Return (x, y) of the center of cell containing provided text 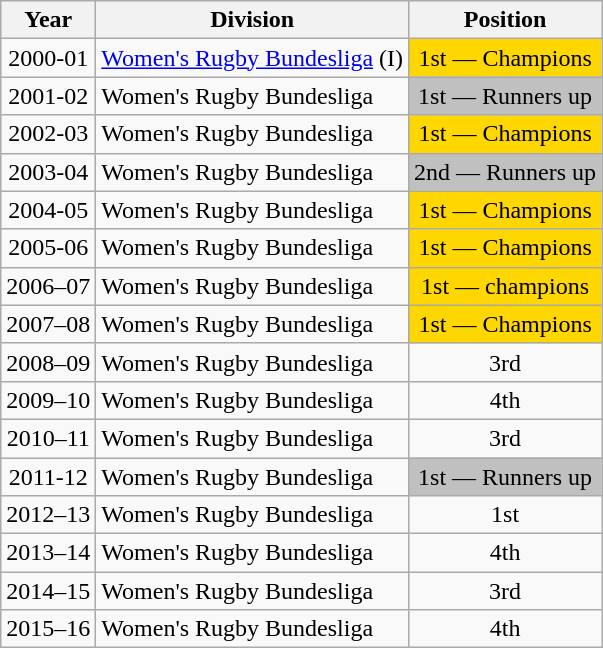
Position (506, 20)
2008–09 (48, 362)
Women's Rugby Bundesliga (I) (252, 58)
2015–16 (48, 629)
2010–11 (48, 438)
2001-02 (48, 96)
2014–15 (48, 591)
2004-05 (48, 210)
1st (506, 515)
2000-01 (48, 58)
2006–07 (48, 286)
2009–10 (48, 400)
2003-04 (48, 172)
2002-03 (48, 134)
2nd — Runners up (506, 172)
2011-12 (48, 477)
2007–08 (48, 324)
2013–14 (48, 553)
Year (48, 20)
Division (252, 20)
1st — champions (506, 286)
2012–13 (48, 515)
2005-06 (48, 248)
